Extract the (x, y) coordinate from the center of the cell holding the provided text.  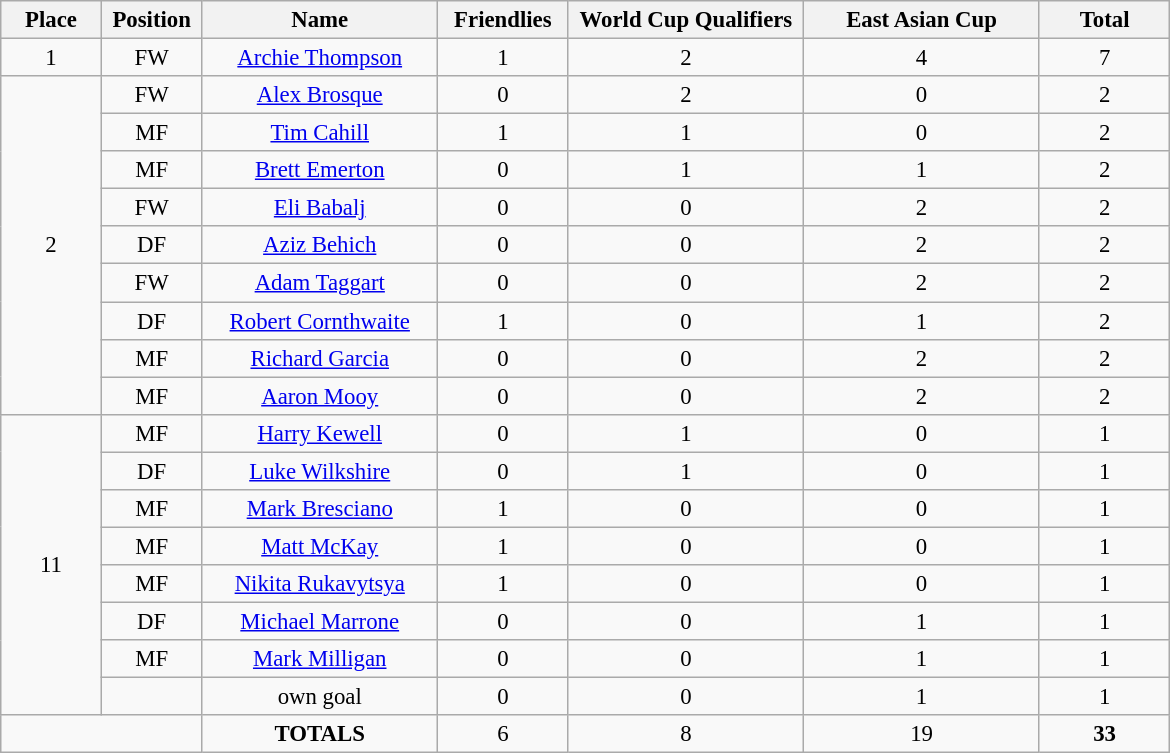
Archie Thompson (320, 58)
Tim Cahill (320, 133)
Friendlies (504, 20)
Aziz Behich (320, 245)
Robert Cornthwaite (320, 321)
Mark Milligan (320, 659)
Matt McKay (320, 546)
East Asian Cup (922, 20)
Adam Taggart (320, 283)
19 (922, 734)
TOTALS (320, 734)
Michael Marrone (320, 621)
Brett Emerton (320, 170)
Total (1104, 20)
Luke Wilkshire (320, 471)
6 (504, 734)
Eli Babalj (320, 208)
Aaron Mooy (320, 396)
4 (922, 58)
Mark Bresciano (320, 509)
Position (152, 20)
Nikita Rukavytsya (320, 584)
Richard Garcia (320, 358)
Name (320, 20)
7 (1104, 58)
11 (52, 564)
Place (52, 20)
Alex Brosque (320, 95)
own goal (320, 697)
World Cup Qualifiers (686, 20)
8 (686, 734)
33 (1104, 734)
Harry Kewell (320, 433)
